Provide the (x, y) coordinate of the cell's center where the given text is located.  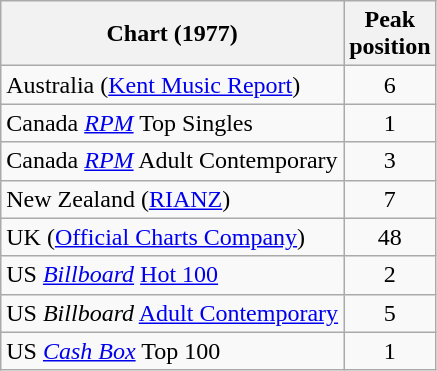
New Zealand (RIANZ) (172, 199)
Canada RPM Top Singles (172, 123)
Australia (Kent Music Report) (172, 85)
UK (Official Charts Company) (172, 237)
2 (390, 275)
US Cash Box Top 100 (172, 351)
5 (390, 313)
US Billboard Adult Contemporary (172, 313)
US Billboard Hot 100 (172, 275)
48 (390, 237)
Peakposition (390, 34)
Canada RPM Adult Contemporary (172, 161)
Chart (1977) (172, 34)
3 (390, 161)
6 (390, 85)
7 (390, 199)
